Provide the (x, y) coordinate of the cell's center where the given text is located.  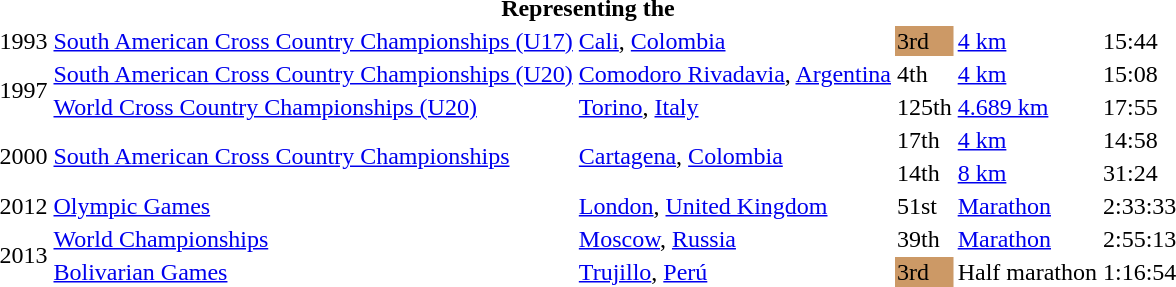
World Championships (313, 239)
17th (925, 140)
51st (925, 206)
Olympic Games (313, 206)
8 km (1027, 173)
World Cross Country Championships (U20) (313, 107)
Moscow, Russia (734, 239)
South American Cross Country Championships (313, 156)
39th (925, 239)
125th (925, 107)
4.689 km (1027, 107)
4th (925, 74)
London, United Kingdom (734, 206)
Trujillo, Perú (734, 272)
14th (925, 173)
South American Cross Country Championships (U17) (313, 41)
Cartagena, Colombia (734, 156)
Comodoro Rivadavia, Argentina (734, 74)
Cali, Colombia (734, 41)
Half marathon (1027, 272)
South American Cross Country Championships (U20) (313, 74)
Bolivarian Games (313, 272)
Torino, Italy (734, 107)
